Output the (X, Y) coordinate of the center of the cell containing the given text.  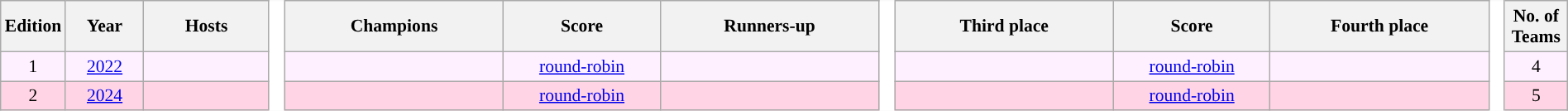
Champions (394, 27)
Fourth place (1379, 27)
Edition (33, 27)
Hosts (207, 27)
4 (1536, 66)
Year (104, 27)
2024 (104, 96)
5 (1536, 96)
1 (33, 66)
Third place (1004, 27)
Runners-up (769, 27)
2 (33, 96)
No. of Teams (1536, 27)
2022 (104, 66)
